Return the [x, y] coordinate for the center point of the cell that contains the specified text.  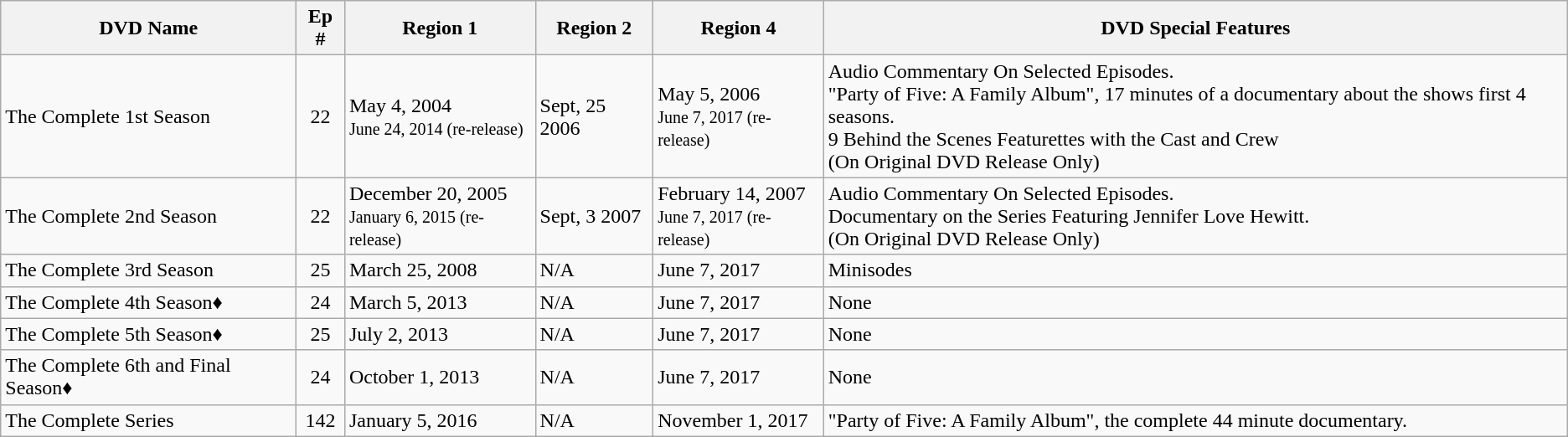
The Complete 6th and Final Season♦ [149, 377]
The Complete 3rd Season [149, 270]
Audio Commentary On Selected Episodes.Documentary on the Series Featuring Jennifer Love Hewitt.(On Original DVD Release Only) [1195, 216]
The Complete 4th Season♦ [149, 302]
December 20, 2005 January 6, 2015 (re-release) [440, 216]
The Complete 1st Season [149, 116]
January 5, 2016 [440, 420]
The Complete Series [149, 420]
Sept, 25 2006 [595, 116]
May 5, 2006 June 7, 2017 (re-release) [739, 116]
November 1, 2017 [739, 420]
Region 1 [440, 28]
142 [321, 420]
March 5, 2013 [440, 302]
The Complete 5th Season♦ [149, 334]
February 14, 2007 June 7, 2017 (re-release) [739, 216]
March 25, 2008 [440, 270]
Minisodes [1195, 270]
"Party of Five: A Family Album", the complete 44 minute documentary. [1195, 420]
Region 4 [739, 28]
July 2, 2013 [440, 334]
Region 2 [595, 28]
DVD Special Features [1195, 28]
Sept, 3 2007 [595, 216]
October 1, 2013 [440, 377]
May 4, 2004 June 24, 2014 (re-release) [440, 116]
DVD Name [149, 28]
The Complete 2nd Season [149, 216]
Ep # [321, 28]
